Capture the cell that displays the provided text and extract its [x, y] central coordinate. 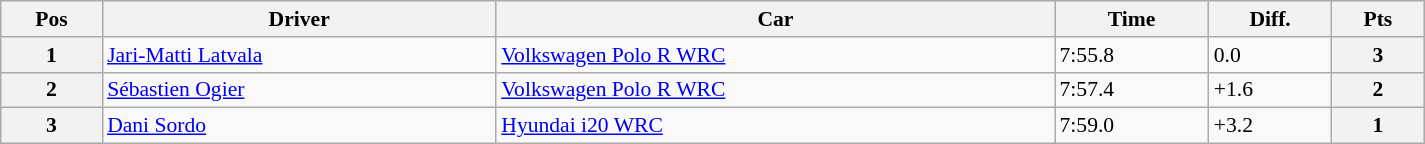
Pos [52, 19]
Sébastien Ogier [299, 90]
Time [1131, 19]
+3.2 [1270, 126]
7:57.4 [1131, 90]
+1.6 [1270, 90]
7:59.0 [1131, 126]
Hyundai i20 WRC [775, 126]
Dani Sordo [299, 126]
0.0 [1270, 55]
Diff. [1270, 19]
Pts [1378, 19]
Driver [299, 19]
Car [775, 19]
Jari-Matti Latvala [299, 55]
7:55.8 [1131, 55]
